Identify which cell holds the provided text, then report its (X, Y) central coordinate. 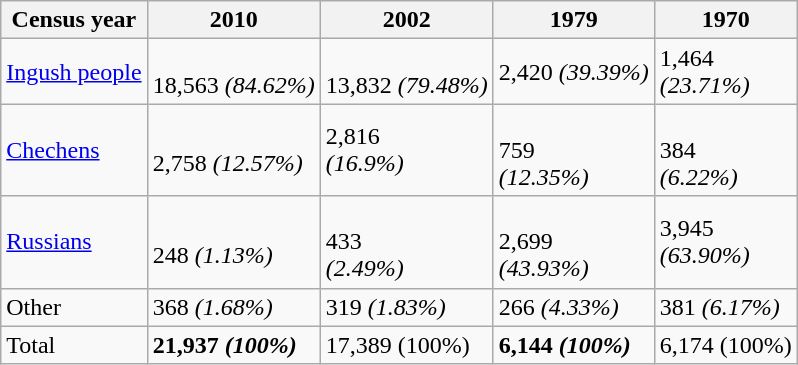
1979 (574, 20)
3,945(63.90%) (726, 242)
248 (1.13%) (234, 242)
Census year (74, 20)
368 (1.68%) (234, 307)
381 (6.17%) (726, 307)
2002 (406, 20)
2,420 (39.39%) (574, 72)
13,832 (79.48%) (406, 72)
Total (74, 345)
1970 (726, 20)
384(6.22%) (726, 150)
6,174 (100%) (726, 345)
2,699(43.93%) (574, 242)
18,563 (84.62%) (234, 72)
2,816(16.9%) (406, 150)
266 (4.33%) (574, 307)
Chechens (74, 150)
2,758 (12.57%) (234, 150)
319 (1.83%) (406, 307)
Russians (74, 242)
759(12.35%) (574, 150)
17,389 (100%) (406, 345)
21,937 (100%) (234, 345)
Other (74, 307)
1,464(23.71%) (726, 72)
6,144 (100%) (574, 345)
Ingush people (74, 72)
2010 (234, 20)
433(2.49%) (406, 242)
